Scan for the cell matching the given text and deliver its [x, y] coordinate at center. 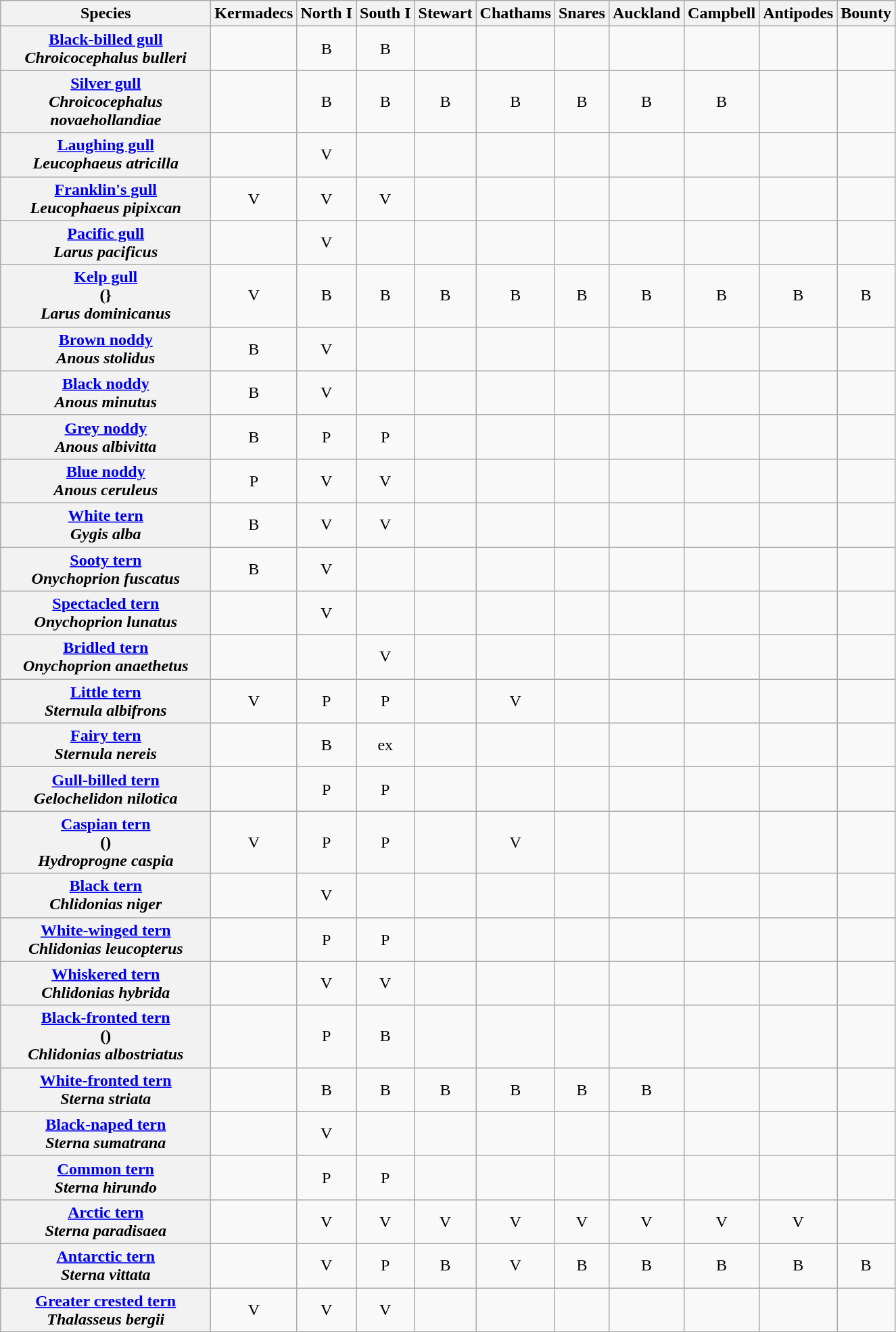
Silver gullChroicocephalus novaehollandiae [105, 101]
Caspian tern()Hydroprogne caspia [105, 842]
Brown noddyAnous stolidus [105, 349]
White-winged ternChlidonias leucopterus [105, 939]
Black noddyAnous minutus [105, 392]
Little ternSternula albifrons [105, 701]
South I [385, 14]
Spectacled ternOnychoprion lunatus [105, 613]
Auckland [646, 14]
Laughing gullLeucophaeus atricilla [105, 154]
Blue noddyAnous ceruleus [105, 480]
Sooty ternOnychoprion fuscatus [105, 568]
Snares [582, 14]
Species [105, 14]
Black-billed gullChroicocephalus bulleri [105, 49]
Campbell [722, 14]
Black-naped ternSterna sumatrana [105, 1134]
Grey noddyAnous albivitta [105, 437]
Arctic ternSterna paradisaea [105, 1222]
White-fronted ternSterna striata [105, 1089]
Black-fronted tern()Chlidonias albostriatus [105, 1036]
Whiskered ternChlidonias hybrida [105, 984]
Bounty [866, 14]
Black ternChlidonias niger [105, 896]
Gull-billed ternGelochelidon nilotica [105, 789]
Kermadecs [254, 14]
Fairy ternSternula nereis [105, 745]
Common ternSterna hirundo [105, 1177]
Antipodes [798, 14]
Kelp gull(}Larus dominicanus [105, 296]
Greater crested ternThalasseus bergii [105, 1310]
North I [327, 14]
Chathams [515, 14]
Franklin's gullLeucophaeus pipixcan [105, 199]
White ternGygis alba [105, 525]
Bridled ternOnychoprion anaethetus [105, 658]
Pacific gullLarus pacificus [105, 242]
ex [385, 745]
Stewart [445, 14]
Antarctic ternSterna vittata [105, 1265]
